Return (X, Y) of the center of cell containing provided text 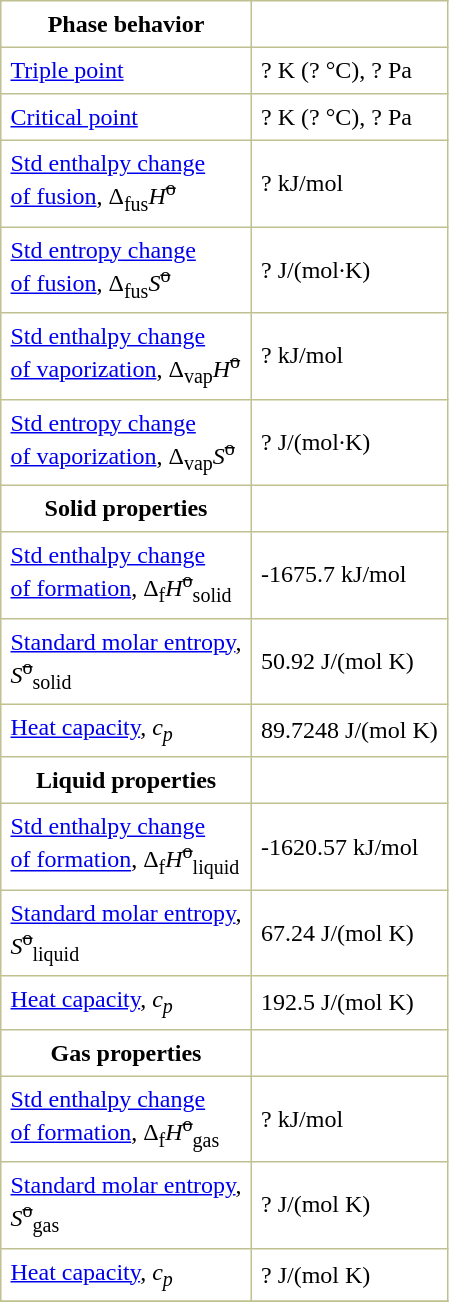
-1620.57 kJ/mol (349, 847)
Liquid properties (126, 780)
-1675.7 kJ/mol (349, 575)
Std enthalpy changeof vaporization, ΔvapHo (126, 356)
Standard molar entropy,Sosolid (126, 661)
Std enthalpy changeof formation, ΔfHosolid (126, 575)
Solid properties (126, 508)
Gas properties (126, 1052)
Standard molar entropy,Soliquid (126, 933)
Std entropy changeof fusion, ΔfusSo (126, 270)
89.7248 J/(mol K) (349, 730)
67.24 J/(mol K) (349, 933)
Std enthalpy changeof formation, ΔfHoliquid (126, 847)
Phase behavior (126, 24)
Std enthalpy changeof fusion, ΔfusHo (126, 183)
Std entropy changeof vaporization, ΔvapSo (126, 442)
Triple point (126, 70)
50.92 J/(mol K) (349, 661)
Std enthalpy changeof formation, ΔfHogas (126, 1119)
Critical point (126, 117)
192.5 J/(mol K) (349, 1002)
Standard molar entropy,Sogas (126, 1205)
